Identify which cell holds the provided text, then report its [x, y] central coordinate. 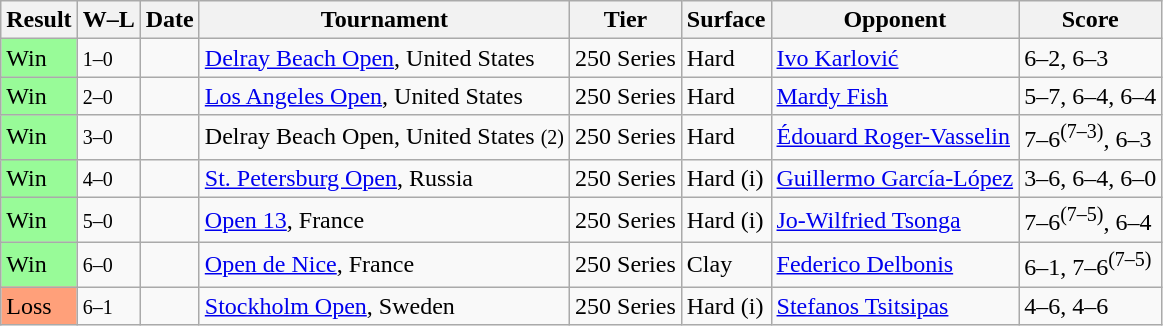
Édouard Roger-Vasselin [895, 138]
3–6, 6–4, 6–0 [1090, 178]
Jo-Wilfried Tsonga [895, 220]
Opponent [895, 20]
6–1 [108, 306]
7–6(7–3), 6–3 [1090, 138]
Delray Beach Open, United States [384, 58]
Stockholm Open, Sweden [384, 306]
Tier [626, 20]
4–6, 4–6 [1090, 306]
Los Angeles Open, United States [384, 96]
6–0 [108, 264]
4–0 [108, 178]
St. Petersburg Open, Russia [384, 178]
Delray Beach Open, United States (2) [384, 138]
6–2, 6–3 [1090, 58]
Score [1090, 20]
Stefanos Tsitsipas [895, 306]
Loss [39, 306]
Result [39, 20]
Surface [726, 20]
5–7, 6–4, 6–4 [1090, 96]
Date [170, 20]
3–0 [108, 138]
Mardy Fish [895, 96]
Clay [726, 264]
W–L [108, 20]
6–1, 7–6(7–5) [1090, 264]
7–6(7–5), 6–4 [1090, 220]
Ivo Karlović [895, 58]
Open de Nice, France [384, 264]
Open 13, France [384, 220]
5–0 [108, 220]
2–0 [108, 96]
Tournament [384, 20]
1–0 [108, 58]
Guillermo García-López [895, 178]
Federico Delbonis [895, 264]
